Detect which cell encompasses the target text, then output its (X, Y) center coordinate. 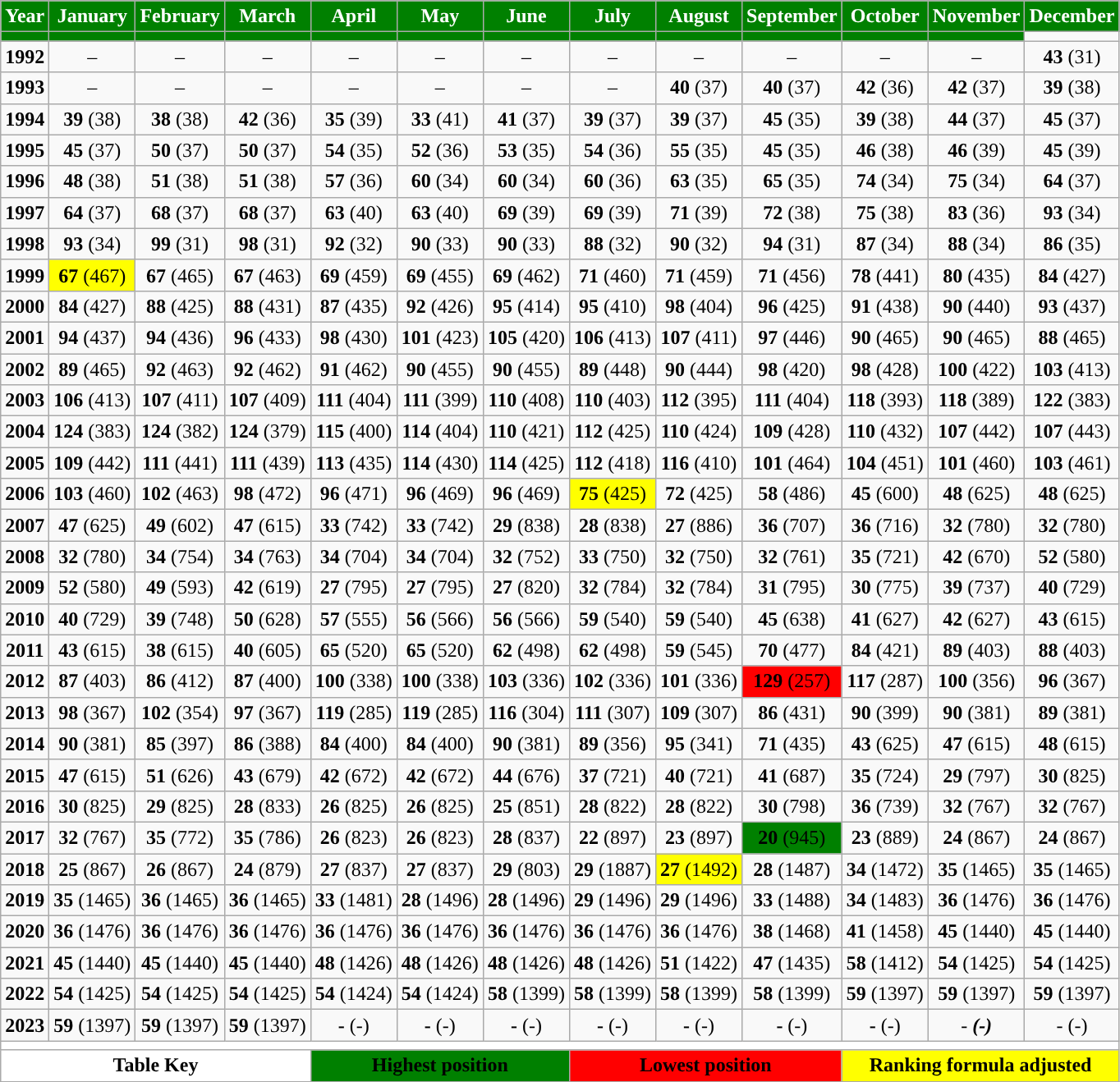
124 (383) (92, 432)
46 (38) (885, 150)
98 (367) (92, 713)
110 (421) (526, 432)
65 (35) (792, 181)
122 (383) (1072, 401)
112 (425) (613, 432)
72 (38) (792, 213)
94 (437) (92, 337)
31 (795) (792, 588)
103 (413) (1072, 369)
2004 (25, 432)
103 (461) (1072, 463)
67 (465) (180, 275)
37 (721) (613, 775)
34 (754) (180, 557)
91 (438) (885, 306)
78 (441) (885, 275)
91 (462) (353, 369)
107 (443) (1072, 432)
2006 (25, 494)
114 (404) (440, 432)
109 (428) (792, 432)
Highest position (440, 1066)
110 (424) (698, 432)
92 (463) (180, 369)
57 (36) (353, 181)
33 (1488) (792, 901)
51 (626) (180, 775)
75 (38) (885, 213)
95 (341) (698, 744)
1994 (25, 119)
34 (1472) (885, 869)
43 (625) (885, 744)
October (885, 16)
116 (410) (698, 463)
42 (670) (976, 557)
51 (1422) (698, 963)
88 (465) (1072, 337)
February (180, 16)
88 (34) (976, 244)
97 (367) (268, 713)
101 (336) (698, 681)
90 (32) (698, 244)
50 (628) (268, 619)
2020 (25, 932)
114 (430) (440, 463)
113 (435) (353, 463)
101 (423) (440, 337)
111 (399) (440, 401)
88 (32) (613, 244)
71 (456) (792, 275)
52 (36) (440, 150)
42 (619) (268, 588)
45 (39) (1072, 150)
72 (425) (698, 494)
2013 (25, 713)
36 (739) (885, 806)
28 (837) (526, 837)
63 (35) (698, 181)
30 (775) (885, 588)
109 (307) (698, 713)
95 (414) (526, 306)
112 (395) (698, 401)
28 (838) (613, 525)
89 (356) (613, 744)
114 (425) (526, 463)
43 (679) (268, 775)
27 (886) (698, 525)
47 (625) (92, 525)
89 (448) (613, 369)
97 (446) (792, 337)
80 (435) (976, 275)
124 (379) (268, 432)
102 (354) (180, 713)
86 (431) (792, 713)
83 (36) (976, 213)
90 (399) (885, 713)
98 (430) (353, 337)
57 (555) (353, 619)
43 (31) (1072, 57)
96 (433) (268, 337)
2017 (25, 837)
41 (627) (885, 619)
35 (786) (268, 837)
88 (431) (268, 306)
1995 (25, 150)
44 (676) (526, 775)
38 (38) (180, 119)
2001 (25, 337)
71 (39) (698, 213)
67 (467) (92, 275)
48 (615) (1072, 744)
Lowest position (705, 1066)
2009 (25, 588)
90 (444) (698, 369)
70 (477) (792, 650)
September (792, 16)
34 (1483) (885, 901)
1993 (25, 88)
49 (602) (180, 525)
116 (304) (526, 713)
45 (600) (885, 494)
38 (615) (180, 650)
101 (460) (976, 463)
101 (464) (792, 463)
46 (39) (976, 150)
29 (797) (976, 775)
June (526, 16)
November (976, 16)
107 (409) (268, 401)
2000 (25, 306)
74 (34) (885, 181)
96 (425) (792, 306)
75 (425) (613, 494)
2003 (25, 401)
35 (724) (885, 775)
107 (442) (976, 432)
87 (34) (885, 244)
27 (820) (526, 588)
55 (35) (698, 150)
67 (463) (268, 275)
35 (721) (885, 557)
69 (462) (526, 275)
1996 (25, 181)
109 (442) (92, 463)
92 (32) (353, 244)
2012 (25, 681)
33 (750) (613, 557)
2016 (25, 806)
41 (1458) (885, 932)
28 (833) (268, 806)
33 (1481) (353, 901)
23 (889) (885, 837)
89 (381) (1072, 713)
May (440, 16)
July (613, 16)
118 (389) (976, 401)
87 (400) (268, 681)
53 (35) (526, 150)
90 (440) (976, 306)
29 (838) (526, 525)
69 (459) (353, 275)
2018 (25, 869)
39 (748) (180, 619)
45 (638) (792, 619)
92 (462) (268, 369)
71 (460) (613, 275)
89 (465) (92, 369)
2007 (25, 525)
84 (421) (885, 650)
Year (25, 16)
92 (426) (440, 306)
94 (31) (792, 244)
54 (36) (613, 150)
105 (420) (526, 337)
32 (761) (792, 557)
1997 (25, 213)
98 (428) (885, 369)
60 (36) (613, 181)
98 (420) (792, 369)
2015 (25, 775)
2011 (25, 650)
58 (486) (792, 494)
98 (472) (268, 494)
35 (772) (180, 837)
75 (34) (976, 181)
117 (287) (885, 681)
48 (38) (92, 181)
2005 (25, 463)
2008 (25, 557)
111 (441) (180, 463)
December (1072, 16)
36 (716) (885, 525)
89 (403) (976, 650)
23 (897) (698, 837)
2014 (25, 744)
85 (397) (180, 744)
2002 (25, 369)
103 (336) (526, 681)
96 (471) (353, 494)
58 (1412) (885, 963)
2022 (25, 994)
111 (307) (613, 713)
2023 (25, 1025)
54 (35) (353, 150)
88 (403) (1072, 650)
42 (37) (976, 88)
110 (432) (885, 432)
32 (752) (526, 557)
96 (367) (1072, 681)
47 (1435) (792, 963)
100 (422) (976, 369)
71 (435) (792, 744)
30 (798) (792, 806)
49 (593) (180, 588)
22 (897) (613, 837)
115 (400) (353, 432)
104 (451) (885, 463)
87 (403) (92, 681)
26 (867) (180, 869)
69 (455) (440, 275)
29 (803) (526, 869)
100 (356) (976, 681)
112 (418) (613, 463)
118 (393) (885, 401)
39 (737) (976, 588)
41 (37) (526, 119)
95 (410) (613, 306)
93 (437) (1072, 306)
94 (436) (180, 337)
71 (459) (698, 275)
99 (31) (180, 244)
2021 (25, 963)
102 (336) (613, 681)
32 (750) (698, 557)
41 (687) (792, 775)
April (353, 16)
38 (1468) (792, 932)
59 (545) (698, 650)
86 (35) (1072, 244)
24 (879) (268, 869)
27 (1492) (698, 869)
103 (460) (92, 494)
110 (403) (613, 401)
102 (463) (180, 494)
111 (439) (268, 463)
124 (382) (180, 432)
1992 (25, 57)
129 (257) (792, 681)
2010 (25, 619)
Table Key (156, 1066)
33 (41) (440, 119)
August (698, 16)
98 (31) (268, 244)
25 (867) (92, 869)
88 (425) (180, 306)
110 (408) (526, 401)
1998 (25, 244)
44 (37) (976, 119)
29 (825) (180, 806)
Ranking formula adjusted (980, 1066)
34 (763) (268, 557)
29 (1887) (613, 869)
42 (627) (976, 619)
25 (851) (526, 806)
98 (404) (698, 306)
March (268, 16)
2019 (25, 901)
January (92, 16)
40 (605) (268, 650)
1999 (25, 275)
40 (721) (698, 775)
28 (1487) (792, 869)
86 (388) (268, 744)
86 (412) (180, 681)
36 (707) (792, 525)
87 (435) (353, 306)
20 (945) (792, 837)
35 (39) (353, 119)
